Find where the given text appears and provide that cell's center as (x, y) coordinate. 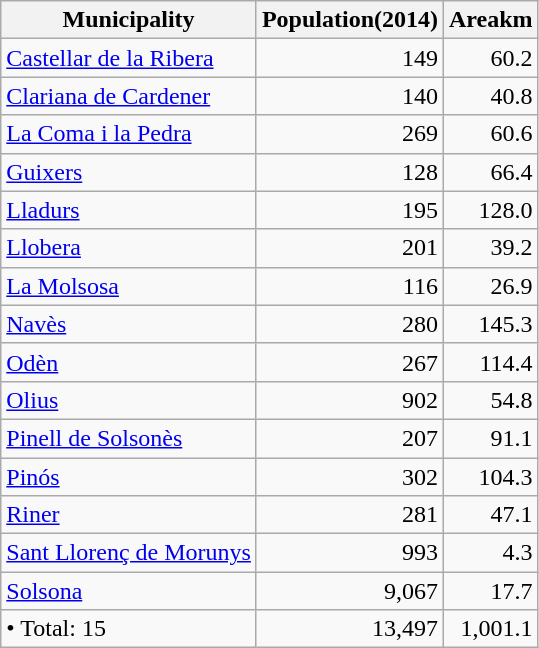
Navès (129, 324)
104.3 (492, 477)
Castellar de la Ribera (129, 58)
66.4 (492, 172)
902 (350, 400)
13,497 (350, 629)
17.7 (492, 591)
Solsona (129, 591)
Pinell de Solsonès (129, 438)
Sant Llorenç de Morunys (129, 553)
280 (350, 324)
91.1 (492, 438)
128.0 (492, 210)
4.3 (492, 553)
993 (350, 553)
201 (350, 248)
267 (350, 362)
39.2 (492, 248)
60.6 (492, 134)
Guixers (129, 172)
Areakm (492, 20)
Olius (129, 400)
• Total: 15 (129, 629)
Pinós (129, 477)
1,001.1 (492, 629)
47.1 (492, 515)
269 (350, 134)
281 (350, 515)
La Coma i la Pedra (129, 134)
145.3 (492, 324)
207 (350, 438)
140 (350, 96)
116 (350, 286)
La Molsosa (129, 286)
Riner (129, 515)
Llobera (129, 248)
128 (350, 172)
149 (350, 58)
Odèn (129, 362)
Municipality (129, 20)
Population(2014) (350, 20)
Lladurs (129, 210)
40.8 (492, 96)
26.9 (492, 286)
114.4 (492, 362)
Clariana de Cardener (129, 96)
302 (350, 477)
54.8 (492, 400)
195 (350, 210)
9,067 (350, 591)
60.2 (492, 58)
